Return the (X, Y) coordinate for the center point of the cell that contains the specified text.  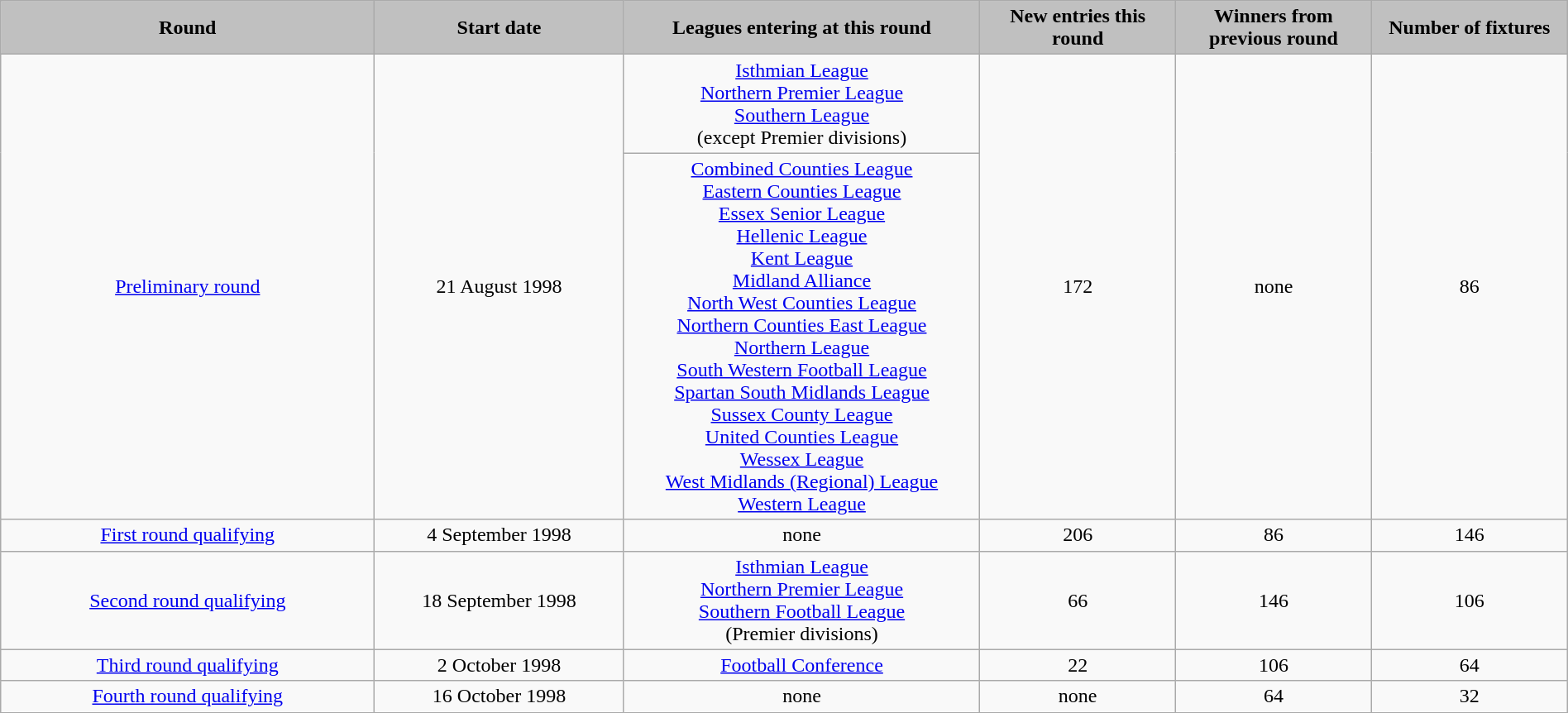
66 (1078, 601)
16 October 1998 (500, 696)
Isthmian LeagueNorthern Premier LeagueSouthern Football League(Premier divisions) (802, 601)
First round qualifying (188, 535)
22 (1078, 665)
Isthmian LeagueNorthern Premier LeagueSouthern League(except Premier divisions) (802, 104)
New entries this round (1078, 28)
Round (188, 28)
Number of fixtures (1469, 28)
4 September 1998 (500, 535)
206 (1078, 535)
Football Conference (802, 665)
2 October 1998 (500, 665)
32 (1469, 696)
Preliminary round (188, 287)
Second round qualifying (188, 601)
Winners from previous round (1274, 28)
18 September 1998 (500, 601)
21 August 1998 (500, 287)
Leagues entering at this round (802, 28)
172 (1078, 287)
Fourth round qualifying (188, 696)
Start date (500, 28)
Third round qualifying (188, 665)
